Provide the [x, y] coordinate of the cell's center where the given text is located.  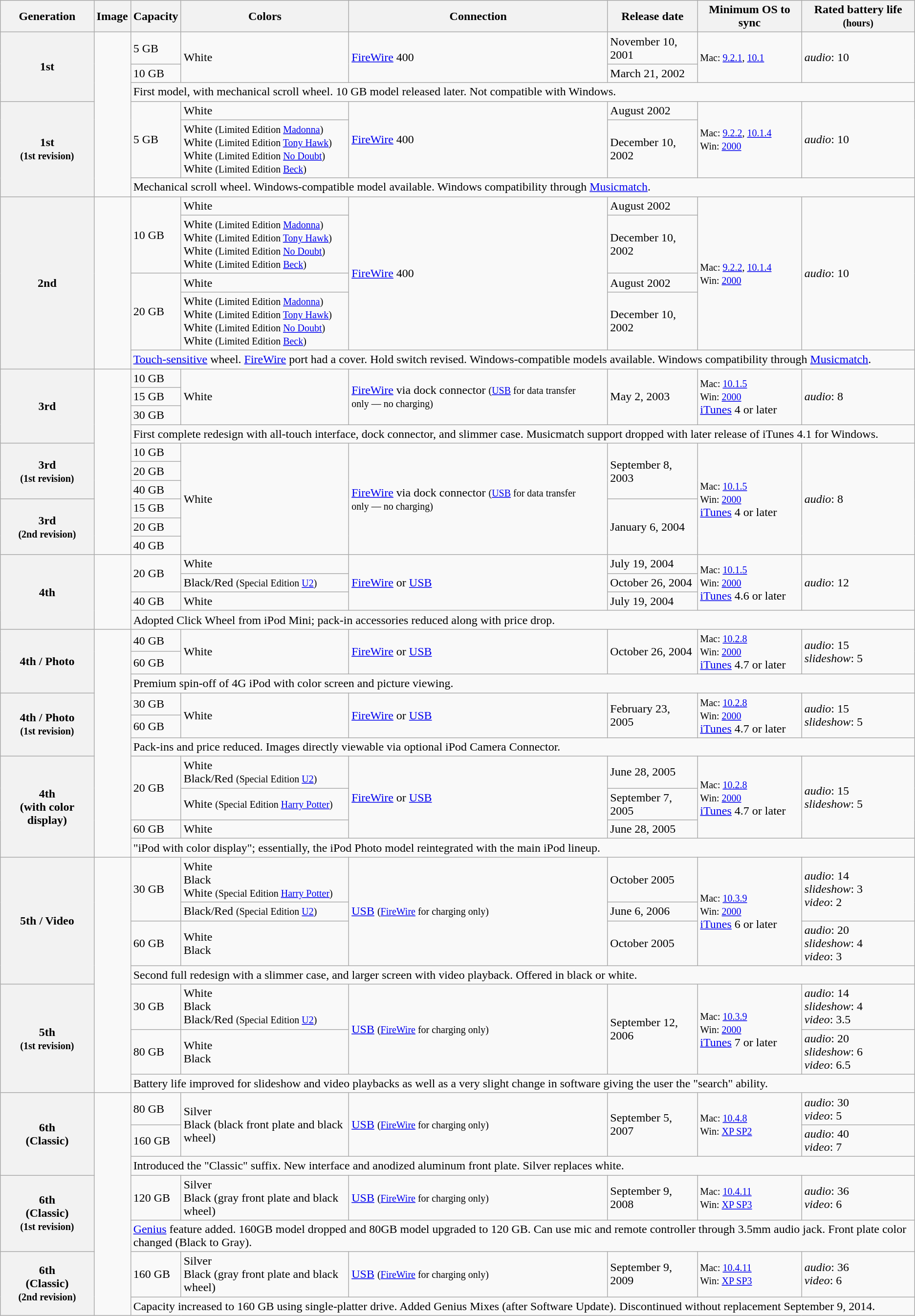
September 8, 2003 [653, 471]
June 6, 2006 [653, 911]
Rated battery life (hours) [858, 17]
Touch-sensitive wheel. FireWire port had a cover. Hold switch revised. Windows-compatible models available. Windows compatibility through Musicmatch. [523, 359]
3rd(2nd revision) [47, 527]
audio: 30video: 5 [858, 1108]
3rd(1st revision) [47, 471]
4th / Photo(1st revision) [47, 725]
4th [47, 592]
Release date [653, 17]
Second full redesign with a slimmer case, and larger screen with video playback. Offered in black or white. [523, 975]
May 2, 2003 [653, 396]
5th(1st revision) [47, 1038]
120 GB [155, 1197]
SilverBlack (black front plate and black wheel) [265, 1124]
September 7, 2005 [653, 804]
audio: 14slideshow: 3video: 2 [858, 889]
1st(1st revision) [47, 149]
1st [47, 66]
Mechanical scroll wheel. Windows-compatible model available. Windows compatibility through Musicmatch. [523, 187]
January 6, 2004 [653, 527]
4th(with color display) [47, 807]
audio: 40video: 7 [858, 1141]
6th(Classic)(1st revision) [47, 1213]
First model, with mechanical scroll wheel. 10 GB model released later. Not compatible with Windows. [523, 92]
Connection [478, 17]
Mac: 10.3.9Win: 2000iTunes 6 or later [750, 911]
February 23, 2005 [653, 715]
WhiteBlack/Red (Special Edition U2) [265, 772]
WhiteBlackWhite (Special Edition Harry Potter) [265, 880]
6th(Classic) [47, 1134]
Capacity [155, 17]
audio: 12 [858, 582]
White (Special Edition Harry Potter) [265, 804]
2nd [47, 282]
5th / Video [47, 921]
3rd [47, 406]
audio: 20slideshow: 6video: 6.5 [858, 1052]
WhiteBlackBlack/Red (Special Edition U2) [265, 1007]
September 5, 2007 [653, 1124]
September 12, 2006 [653, 1029]
September 9, 2009 [653, 1274]
Mac: 9.2.1, 10.1 [750, 58]
audio: 14slideshow: 4video: 3.5 [858, 1007]
Introduced the "Classic" suffix. New interface and anodized aluminum front plate. Silver replaces white. [523, 1165]
Image [112, 17]
November 10, 2001 [653, 48]
Pack-ins and price reduced. Images directly viewable via optional iPod Camera Connector. [523, 747]
"iPod with color display"; essentially, the iPod Photo model reintegrated with the main iPod lineup. [523, 848]
Mac: 10.4.11 Win: XP SP3 [750, 1274]
Mac: 10.1.5Win: 2000iTunes 4.6 or later [750, 582]
Mac: 10.4.11Win: XP SP3 [750, 1197]
6th(Classic)(2nd revision) [47, 1284]
Minimum OS to sync [750, 17]
Mac: 10.4.8Win: XP SP2 [750, 1124]
4th / Photo [47, 661]
September 9, 2008 [653, 1197]
audio: 20slideshow: 4video: 3 [858, 943]
March 21, 2002 [653, 73]
Colors [265, 17]
Generation [47, 17]
Mac: 10.3.9Win: 2000iTunes 7 or later [750, 1029]
Premium spin-off of 4G iPod with color screen and picture viewing. [523, 683]
Battery life improved for slideshow and video playbacks as well as a very slight change in software giving the user the "search" ability. [523, 1083]
Adopted Click Wheel from iPod Mini; pack-in accessories reduced along with price drop. [523, 620]
